Find where the given text appears and provide that cell's center as [x, y] coordinate. 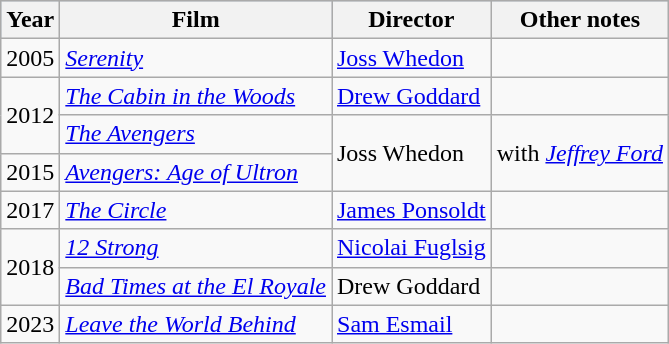
with Jeffrey Ford [580, 153]
Serenity [196, 58]
2012 [30, 115]
12 Strong [196, 248]
Year [30, 20]
2005 [30, 58]
James Ponsoldt [412, 210]
2018 [30, 267]
Leave the World Behind [196, 324]
2015 [30, 172]
Other notes [580, 20]
Director [412, 20]
2023 [30, 324]
Bad Times at the El Royale [196, 286]
The Circle [196, 210]
The Avengers [196, 134]
Film [196, 20]
2017 [30, 210]
Sam Esmail [412, 324]
The Cabin in the Woods [196, 96]
Avengers: Age of Ultron [196, 172]
Nicolai Fuglsig [412, 248]
